Provide the [X, Y] coordinate of the cell's center where the given text is located.  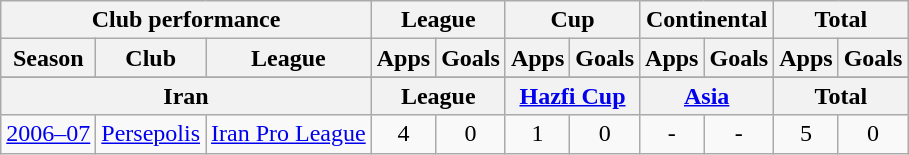
Hazfi Cup [572, 96]
Cup [572, 20]
Season [48, 58]
Club [151, 58]
1 [537, 134]
Continental [707, 20]
Asia [707, 96]
Club performance [186, 20]
Iran Pro League [289, 134]
2006–07 [48, 134]
5 [806, 134]
4 [403, 134]
Persepolis [151, 134]
Iran [186, 96]
